For the text-containing cell, return its midpoint in (x, y) coordinate format. 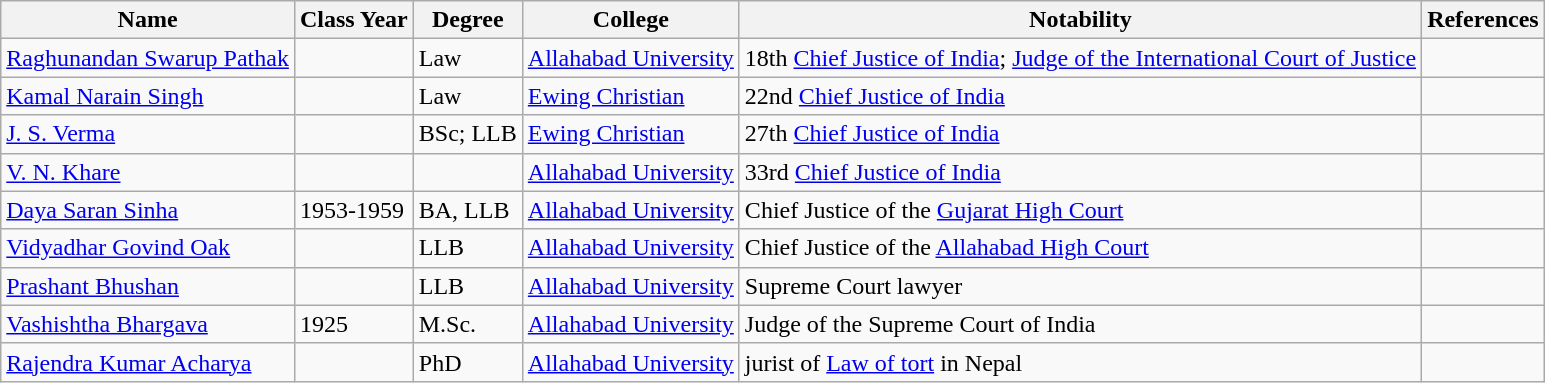
Judge of the Supreme Court of India (1080, 324)
1953-1959 (354, 210)
Raghunandan Swarup Pathak (148, 58)
Rajendra Kumar Acharya (148, 362)
M.Sc. (468, 324)
Kamal Narain Singh (148, 96)
J. S. Verma (148, 134)
22nd Chief Justice of India (1080, 96)
References (1484, 20)
33rd Chief Justice of India (1080, 172)
Notability (1080, 20)
jurist of Law of tort in Nepal (1080, 362)
BA, LLB (468, 210)
Class Year (354, 20)
Chief Justice of the Allahabad High Court (1080, 248)
Vidyadhar Govind Oak (148, 248)
Vashishtha Bhargava (148, 324)
Daya Saran Sinha (148, 210)
PhD (468, 362)
Degree (468, 20)
1925 (354, 324)
18th Chief Justice of India; Judge of the International Court of Justice (1080, 58)
Supreme Court lawyer (1080, 286)
Prashant Bhushan (148, 286)
College (630, 20)
BSc; LLB (468, 134)
27th Chief Justice of India (1080, 134)
Chief Justice of the Gujarat High Court (1080, 210)
Name (148, 20)
V. N. Khare (148, 172)
